For the text-containing cell, return its midpoint in (x, y) coordinate format. 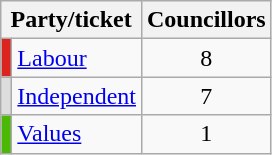
Independent (77, 96)
Labour (77, 58)
7 (206, 96)
1 (206, 134)
Party/ticket (72, 20)
Values (77, 134)
8 (206, 58)
Councillors (206, 20)
